Capture the cell that displays the provided text and extract its [X, Y] central coordinate. 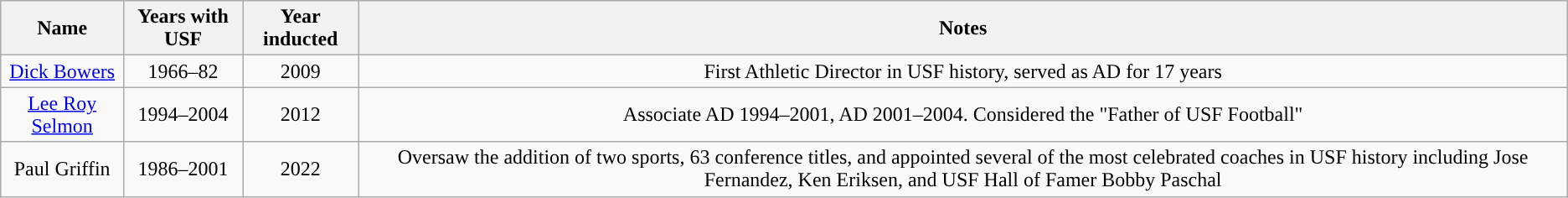
2009 [301, 71]
Dick Bowers [62, 71]
Associate AD 1994–2001, AD 2001–2004. Considered the "Father of USF Football" [963, 114]
Year inducted [301, 29]
Notes [963, 29]
1966–82 [183, 71]
2022 [301, 169]
1986–2001 [183, 169]
1994–2004 [183, 114]
Name [62, 29]
2012 [301, 114]
First Athletic Director in USF history, served as AD for 17 years [963, 71]
Lee Roy Selmon [62, 114]
Paul Griffin [62, 169]
Years with USF [183, 29]
